Locate the cell with the specified text and output its [X, Y] center coordinate. 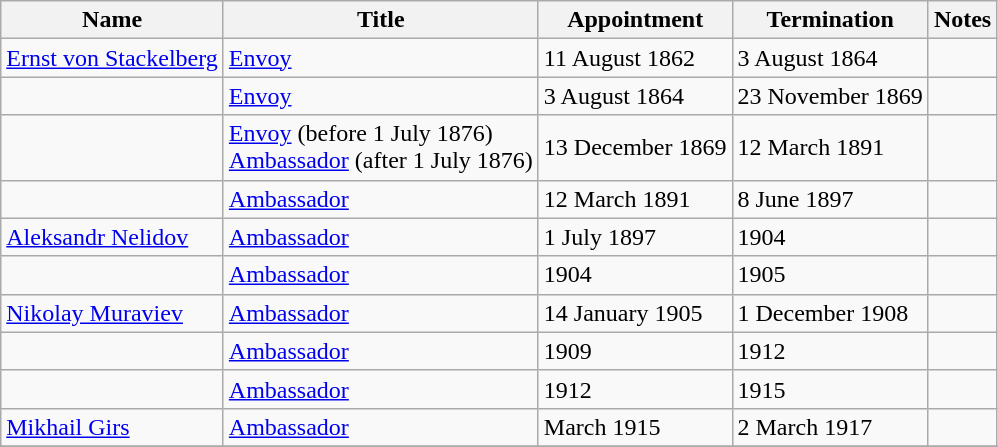
23 November 1869 [830, 96]
Notes [962, 20]
2 March 1917 [830, 427]
Aleksandr Nelidov [112, 237]
1 December 1908 [830, 313]
11 August 1862 [635, 58]
Envoy (before 1 July 1876)Ambassador (after 1 July 1876) [380, 148]
13 December 1869 [635, 148]
Nikolay Muraviev [112, 313]
8 June 1897 [830, 199]
March 1915 [635, 427]
Name [112, 20]
Mikhail Girs [112, 427]
1 July 1897 [635, 237]
Appointment [635, 20]
Ernst von Stackelberg [112, 58]
1905 [830, 275]
Title [380, 20]
Termination [830, 20]
14 January 1905 [635, 313]
1909 [635, 351]
1915 [830, 389]
